Pinpoint the cell where the given text exists, returning its (x, y) midpoint coordinate. 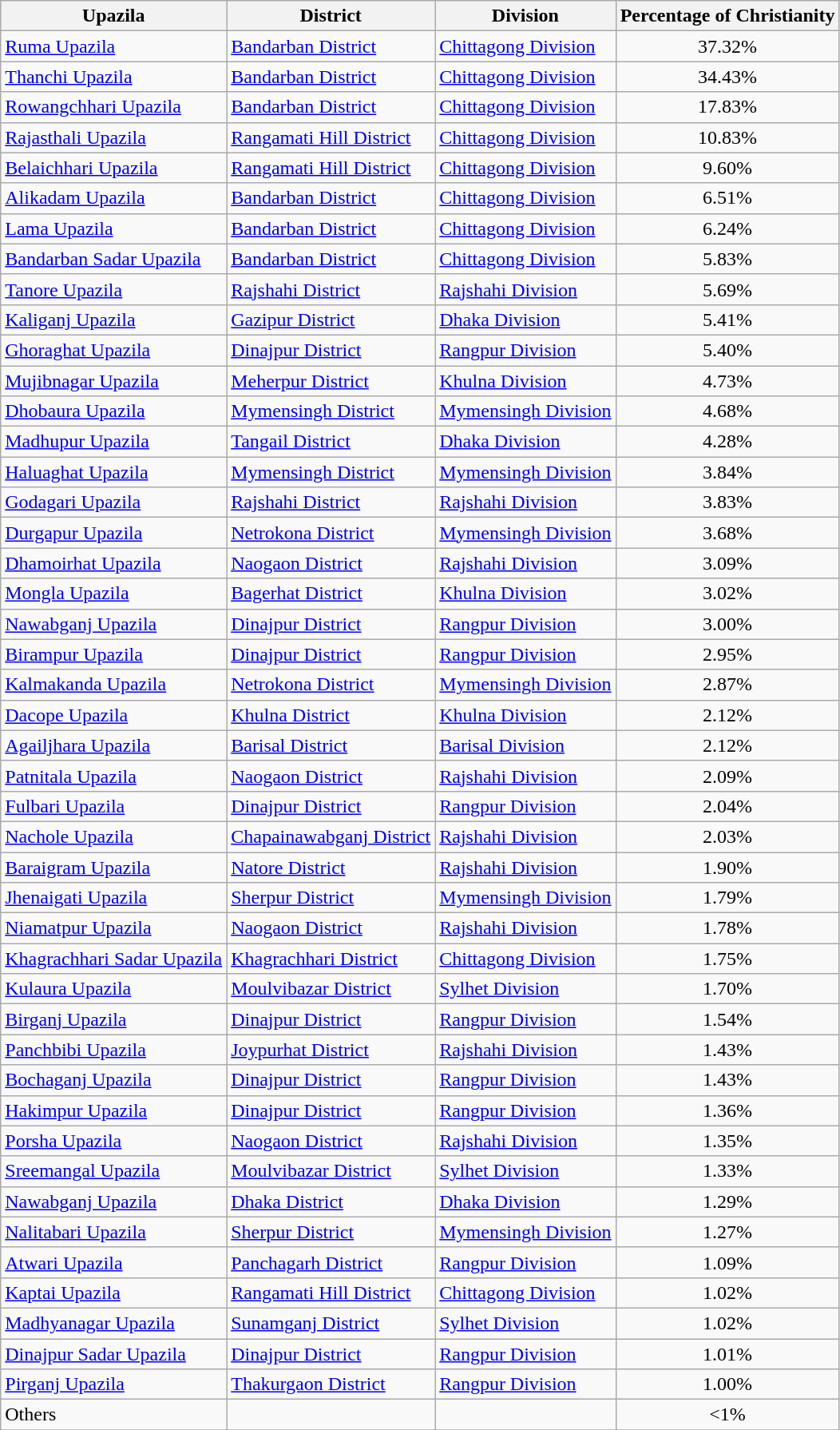
Barisal District (331, 745)
2.87% (727, 685)
1.70% (727, 989)
Chapainawabganj District (331, 836)
Agailjhara Upazila (113, 745)
Nalitabari Upazila (113, 1232)
17.83% (727, 107)
Division (525, 16)
1.79% (727, 898)
1.36% (727, 1110)
2.95% (727, 654)
1.01% (727, 1354)
2.04% (727, 806)
Dhobaura Upazila (113, 411)
Kulaura Upazila (113, 989)
1.00% (727, 1384)
Kaptai Upazila (113, 1293)
5.83% (727, 259)
Alikadam Upazila (113, 198)
Tangail District (331, 442)
1.75% (727, 959)
Percentage of Christianity (727, 16)
1.33% (727, 1171)
34.43% (727, 77)
3.84% (727, 472)
Patnitala Upazila (113, 776)
Bochaganj Upazila (113, 1080)
Thakurgaon District (331, 1384)
Dacope Upazila (113, 715)
6.24% (727, 228)
Thanchi Upazila (113, 77)
3.83% (727, 502)
1.09% (727, 1262)
5.41% (727, 320)
Upazila (113, 16)
Bagerhat District (331, 594)
5.69% (727, 289)
9.60% (727, 168)
Khagrachhari District (331, 959)
Birampur Upazila (113, 654)
Jhenaigati Upazila (113, 898)
Meherpur District (331, 381)
Sreemangal Upazila (113, 1171)
Dinajpur Sadar Upazila (113, 1354)
4.28% (727, 442)
Rajasthali Upazila (113, 137)
<1% (727, 1415)
Birganj Upazila (113, 1019)
3.00% (727, 624)
Baraigram Upazila (113, 867)
Panchbibi Upazila (113, 1050)
1.90% (727, 867)
Mongla Upazila (113, 594)
Dhaka District (331, 1202)
1.27% (727, 1232)
4.73% (727, 381)
Khagrachhari Sadar Upazila (113, 959)
3.09% (727, 563)
37.32% (727, 46)
Porsha Upazila (113, 1141)
1.29% (727, 1202)
1.35% (727, 1141)
Ghoraghat Upazila (113, 350)
2.03% (727, 836)
Haluaghat Upazila (113, 472)
Niamatpur Upazila (113, 928)
1.54% (727, 1019)
Belaichhari Upazila (113, 168)
Joypurhat District (331, 1050)
Madhyanagar Upazila (113, 1323)
Rowangchhari Upazila (113, 107)
6.51% (727, 198)
Madhupur Upazila (113, 442)
Pirganj Upazila (113, 1384)
Panchagarh District (331, 1262)
Tanore Upazila (113, 289)
Others (113, 1415)
Gazipur District (331, 320)
Kalmakanda Upazila (113, 685)
Nachole Upazila (113, 836)
Atwari Upazila (113, 1262)
Barisal Division (525, 745)
Lama Upazila (113, 228)
District (331, 16)
Hakimpur Upazila (113, 1110)
1.78% (727, 928)
Fulbari Upazila (113, 806)
10.83% (727, 137)
Sunamganj District (331, 1323)
Durgapur Upazila (113, 533)
Dhamoirhat Upazila (113, 563)
5.40% (727, 350)
Khulna District (331, 715)
2.09% (727, 776)
Natore District (331, 867)
3.68% (727, 533)
4.68% (727, 411)
Mujibnagar Upazila (113, 381)
Ruma Upazila (113, 46)
3.02% (727, 594)
Bandarban Sadar Upazila (113, 259)
Kaliganj Upazila (113, 320)
Godagari Upazila (113, 502)
